Return (X, Y) of the center of cell containing provided text 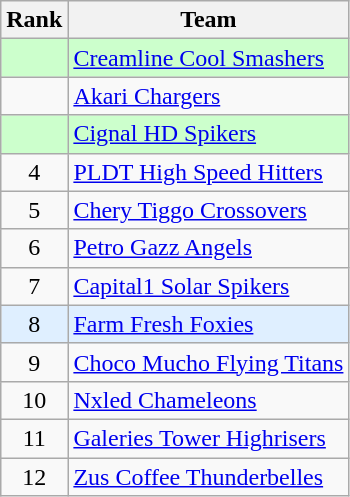
Petro Gazz Angels (208, 248)
5 (34, 210)
Farm Fresh Foxies (208, 324)
4 (34, 172)
Capital1 Solar Spikers (208, 286)
Choco Mucho Flying Titans (208, 362)
Team (208, 20)
Zus Coffee Thunderbelles (208, 477)
Cignal HD Spikers (208, 134)
12 (34, 477)
PLDT High Speed Hitters (208, 172)
11 (34, 438)
Chery Tiggo Crossovers (208, 210)
Nxled Chameleons (208, 400)
6 (34, 248)
Akari Chargers (208, 96)
Galeries Tower Highrisers (208, 438)
8 (34, 324)
9 (34, 362)
Rank (34, 20)
Creamline Cool Smashers (208, 58)
7 (34, 286)
10 (34, 400)
